Find where the given text appears and provide that cell's center as [x, y] coordinate. 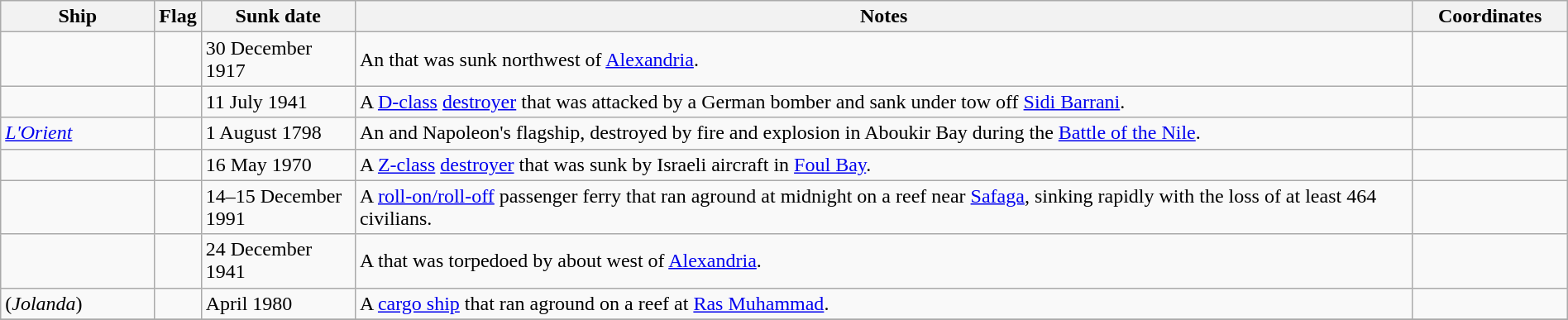
(Jolanda) [78, 303]
30 December 1917 [278, 60]
An and Napoleon's flagship, destroyed by fire and explosion in Aboukir Bay during the Battle of the Nile. [883, 133]
Sunk date [278, 17]
Notes [883, 17]
A Z-class destroyer that was sunk by Israeli aircraft in Foul Bay. [883, 165]
A cargo ship that ran aground on a reef at Ras Muhammad. [883, 303]
1 August 1798 [278, 133]
24 December 1941 [278, 261]
Ship [78, 17]
16 May 1970 [278, 165]
A D-class destroyer that was attacked by a German bomber and sank under tow off Sidi Barrani. [883, 102]
Flag [178, 17]
A roll-on/roll-off passenger ferry that ran aground at midnight on a reef near Safaga, sinking rapidly with the loss of at least 464 civilians. [883, 207]
14–15 December 1991 [278, 207]
Coordinates [1490, 17]
An that was sunk northwest of Alexandria. [883, 60]
11 July 1941 [278, 102]
April 1980 [278, 303]
A that was torpedoed by about west of Alexandria. [883, 261]
L'Orient [78, 133]
